Find where the given text appears and provide that cell's center as [X, Y] coordinate. 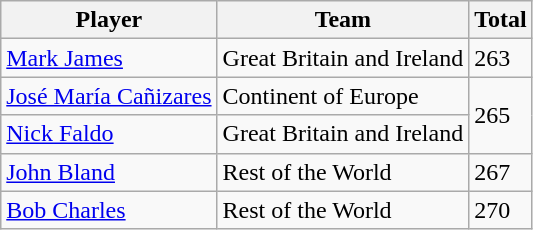
Continent of Europe [343, 96]
John Bland [109, 172]
267 [501, 172]
José María Cañizares [109, 96]
Total [501, 20]
Team [343, 20]
265 [501, 115]
Player [109, 20]
Mark James [109, 58]
270 [501, 210]
Nick Faldo [109, 134]
263 [501, 58]
Bob Charles [109, 210]
